Output the (X, Y) coordinate of the center of the cell containing the given text.  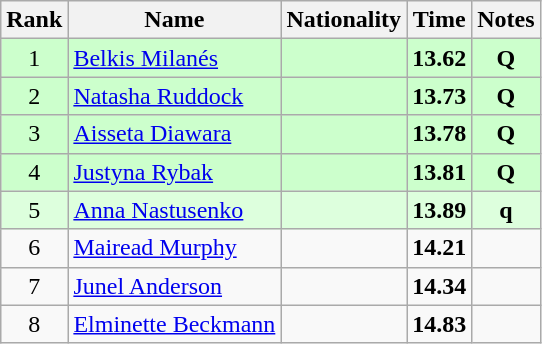
4 (34, 172)
14.83 (440, 324)
Belkis Milanés (174, 58)
3 (34, 134)
14.21 (440, 248)
Name (174, 20)
Anna Nastusenko (174, 210)
Aisseta Diawara (174, 134)
Notes (506, 20)
13.81 (440, 172)
14.34 (440, 286)
Rank (34, 20)
7 (34, 286)
Justyna Rybak (174, 172)
Junel Anderson (174, 286)
13.73 (440, 96)
1 (34, 58)
13.62 (440, 58)
Elminette Beckmann (174, 324)
Natasha Ruddock (174, 96)
Time (440, 20)
5 (34, 210)
8 (34, 324)
13.89 (440, 210)
q (506, 210)
2 (34, 96)
Mairead Murphy (174, 248)
13.78 (440, 134)
6 (34, 248)
Nationality (344, 20)
